Provide the (X, Y) coordinate of the cell's center where the given text is located.  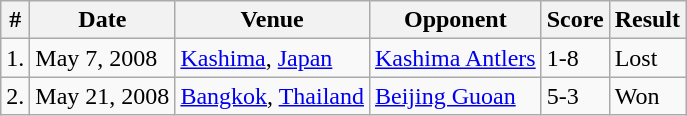
Kashima, Japan (272, 58)
Opponent (455, 20)
1-8 (575, 58)
# (16, 20)
Venue (272, 20)
Score (575, 20)
May 21, 2008 (102, 96)
Bangkok, Thailand (272, 96)
5-3 (575, 96)
May 7, 2008 (102, 58)
1. (16, 58)
2. (16, 96)
Date (102, 20)
Won (647, 96)
Result (647, 20)
Kashima Antlers (455, 58)
Beijing Guoan (455, 96)
Lost (647, 58)
